Capture the cell that displays the provided text and extract its [X, Y] central coordinate. 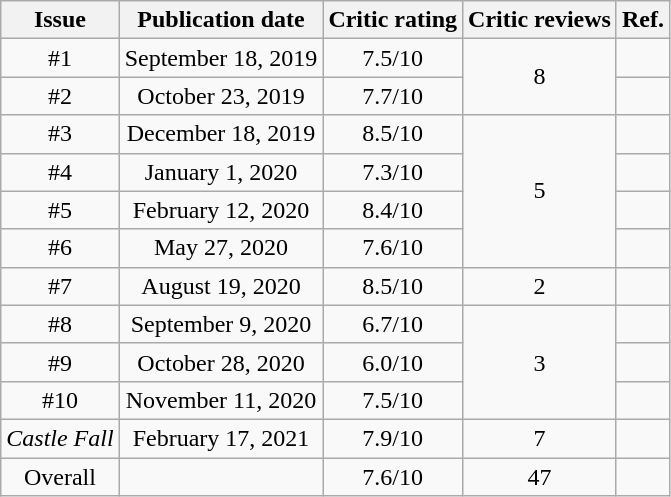
#2 [60, 96]
7 [540, 438]
#8 [60, 324]
5 [540, 191]
#5 [60, 210]
December 18, 2019 [221, 134]
#7 [60, 286]
September 18, 2019 [221, 58]
8 [540, 77]
#9 [60, 362]
6.7/10 [393, 324]
3 [540, 362]
#6 [60, 248]
October 23, 2019 [221, 96]
Ref. [642, 20]
7.9/10 [393, 438]
8.4/10 [393, 210]
October 28, 2020 [221, 362]
Overall [60, 477]
August 19, 2020 [221, 286]
6.0/10 [393, 362]
Issue [60, 20]
February 17, 2021 [221, 438]
January 1, 2020 [221, 172]
Critic rating [393, 20]
7.3/10 [393, 172]
September 9, 2020 [221, 324]
Publication date [221, 20]
November 11, 2020 [221, 400]
#10 [60, 400]
February 12, 2020 [221, 210]
47 [540, 477]
7.7/10 [393, 96]
Critic reviews [540, 20]
#3 [60, 134]
#4 [60, 172]
2 [540, 286]
#1 [60, 58]
Castle Fall [60, 438]
May 27, 2020 [221, 248]
